Extract the [X, Y] coordinate from the center of the cell holding the provided text.  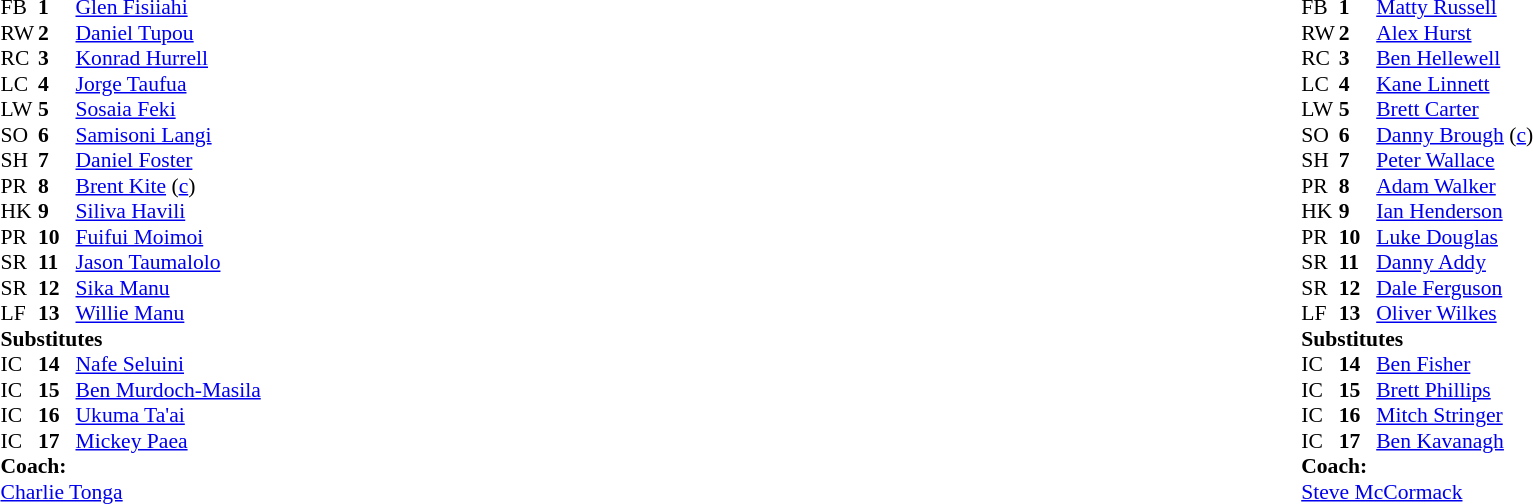
Samisoni Langi [168, 135]
Alex Hurst [1454, 33]
Dale Ferguson [1454, 288]
Mitch Stringer [1454, 415]
Sika Manu [168, 288]
Ukuma Ta'ai [168, 415]
Peter Wallace [1454, 161]
Oliver Wilkes [1454, 313]
Ben Hellewell [1454, 59]
Brett Carter [1454, 109]
Adam Walker [1454, 186]
Ben Murdoch-Masila [168, 390]
Danny Addy [1454, 263]
Konrad Hurrell [168, 59]
Ian Henderson [1454, 211]
Brett Phillips [1454, 390]
Luke Douglas [1454, 237]
Ben Kavanagh [1454, 441]
Kane Linnett [1454, 84]
Danny Brough (c) [1454, 135]
Nafe Seluini [168, 365]
Jason Taumalolo [168, 263]
Daniel Tupou [168, 33]
Jorge Taufua [168, 84]
Sosaia Feki [168, 109]
Fuifui Moimoi [168, 237]
Willie Manu [168, 313]
Brent Kite (c) [168, 186]
Mickey Paea [168, 441]
Siliva Havili [168, 211]
Ben Fisher [1454, 365]
Daniel Foster [168, 161]
